Identify which cell holds the provided text, then report its [X, Y] central coordinate. 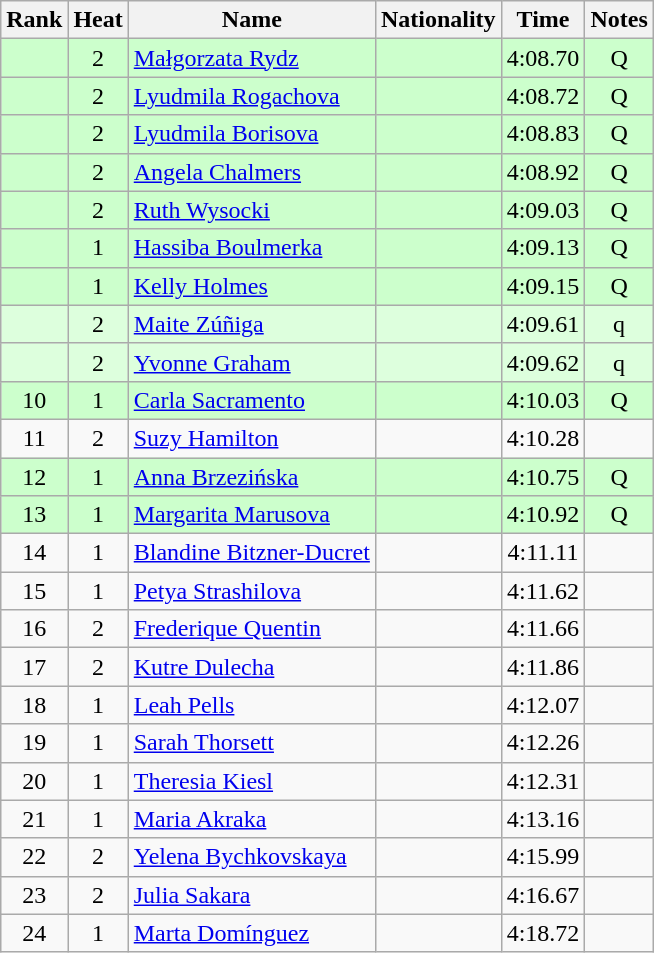
Sarah Thorsett [252, 743]
Blandine Bitzner-Ducret [252, 553]
4:10.92 [543, 515]
4:08.83 [543, 134]
14 [34, 553]
11 [34, 438]
4:12.31 [543, 781]
4:11.86 [543, 667]
4:08.92 [543, 172]
Rank [34, 20]
Małgorzata Rydz [252, 58]
10 [34, 400]
Kutre Dulecha [252, 667]
Kelly Holmes [252, 286]
21 [34, 819]
18 [34, 705]
Marta Domínguez [252, 933]
Time [543, 20]
4:11.11 [543, 553]
4:09.15 [543, 286]
4:12.07 [543, 705]
17 [34, 667]
Suzy Hamilton [252, 438]
4:15.99 [543, 857]
Theresia Kiesl [252, 781]
4:10.28 [543, 438]
Anna Brzezińska [252, 477]
Julia Sakara [252, 895]
4:10.75 [543, 477]
Lyudmila Rogachova [252, 96]
Heat [98, 20]
Margarita Marusova [252, 515]
4:11.62 [543, 591]
4:08.70 [543, 58]
Ruth Wysocki [252, 210]
20 [34, 781]
Yelena Bychkovskaya [252, 857]
22 [34, 857]
12 [34, 477]
15 [34, 591]
13 [34, 515]
Petya Strashilova [252, 591]
Frederique Quentin [252, 629]
24 [34, 933]
Lyudmila Borisova [252, 134]
4:08.72 [543, 96]
Nationality [438, 20]
23 [34, 895]
Leah Pells [252, 705]
Name [252, 20]
4:12.26 [543, 743]
4:09.03 [543, 210]
4:16.67 [543, 895]
4:09.62 [543, 362]
Notes [619, 20]
16 [34, 629]
Angela Chalmers [252, 172]
Maite Zúñiga [252, 324]
Yvonne Graham [252, 362]
Maria Akraka [252, 819]
4:13.16 [543, 819]
4:18.72 [543, 933]
4:10.03 [543, 400]
Carla Sacramento [252, 400]
4:09.13 [543, 248]
19 [34, 743]
4:09.61 [543, 324]
4:11.66 [543, 629]
Hassiba Boulmerka [252, 248]
